Scan for the cell matching the given text and deliver its (X, Y) coordinate at center. 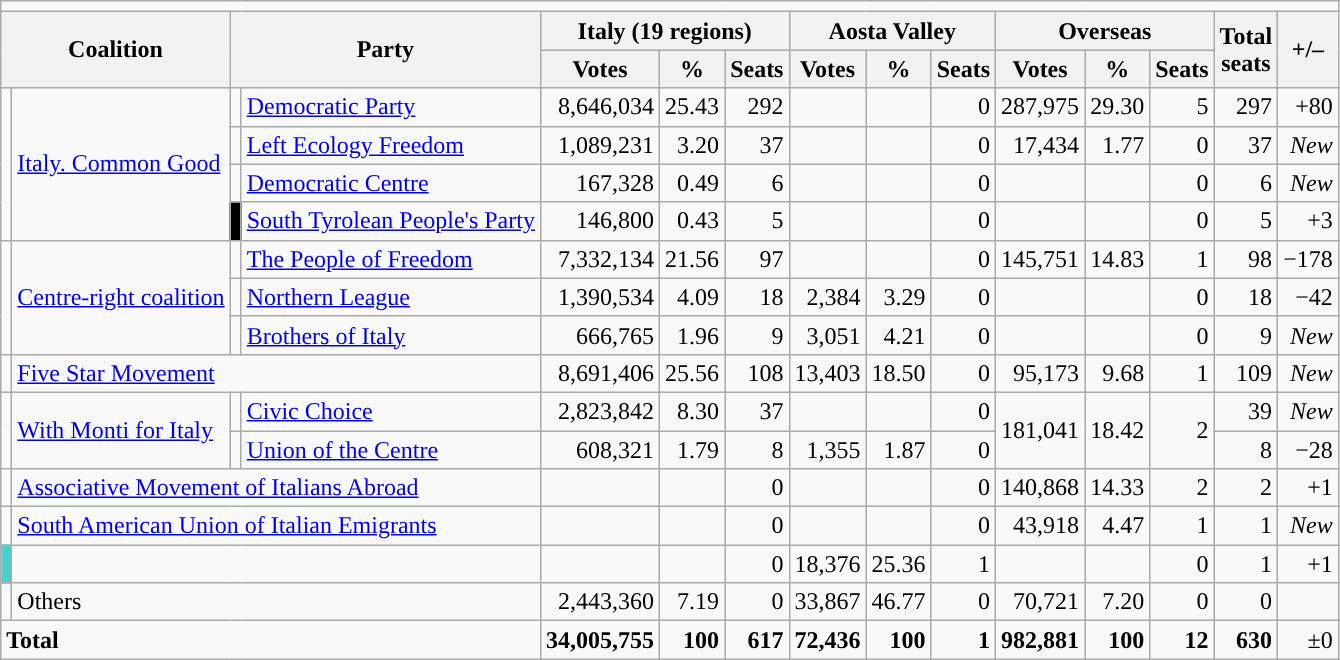
Democratic Centre (390, 183)
25.43 (692, 107)
25.56 (692, 373)
70,721 (1040, 602)
Overseas (1106, 31)
South Tyrolean People's Party (390, 221)
7,332,134 (600, 259)
Northern League (390, 297)
97 (757, 259)
9.68 (1118, 373)
0.43 (692, 221)
7.19 (692, 602)
With Monti for Italy (121, 430)
Party (385, 50)
1.96 (692, 335)
167,328 (600, 183)
2,443,360 (600, 602)
Brothers of Italy (390, 335)
Civic Choice (390, 411)
4.09 (692, 297)
1,355 (828, 449)
13,403 (828, 373)
8.30 (692, 411)
46.77 (898, 602)
+80 (1308, 107)
±0 (1308, 640)
Italy (19 regions) (664, 31)
21.56 (692, 259)
Associative Movement of Italians Abroad (276, 488)
Others (276, 602)
−28 (1308, 449)
Total seats (1246, 50)
−178 (1308, 259)
18.50 (898, 373)
1,089,231 (600, 145)
+/– (1308, 50)
4.47 (1118, 526)
630 (1246, 640)
297 (1246, 107)
3.29 (898, 297)
12 (1182, 640)
−42 (1308, 297)
+3 (1308, 221)
14.33 (1118, 488)
98 (1246, 259)
Italy. Common Good (121, 164)
17,434 (1040, 145)
72,436 (828, 640)
3,051 (828, 335)
39 (1246, 411)
34,005,755 (600, 640)
95,173 (1040, 373)
1.77 (1118, 145)
25.36 (898, 564)
1.87 (898, 449)
Coalition (116, 50)
18.42 (1118, 430)
Total (271, 640)
3.20 (692, 145)
South American Union of Italian Emigrants (276, 526)
982,881 (1040, 640)
1,390,534 (600, 297)
43,918 (1040, 526)
109 (1246, 373)
145,751 (1040, 259)
Union of the Centre (390, 449)
29.30 (1118, 107)
Left Ecology Freedom (390, 145)
Democratic Party (390, 107)
14.83 (1118, 259)
146,800 (600, 221)
292 (757, 107)
1.79 (692, 449)
33,867 (828, 602)
608,321 (600, 449)
0.49 (692, 183)
Aosta Valley (892, 31)
2,823,842 (600, 411)
18,376 (828, 564)
666,765 (600, 335)
140,868 (1040, 488)
Five Star Movement (276, 373)
4.21 (898, 335)
8,691,406 (600, 373)
2,384 (828, 297)
The People of Freedom (390, 259)
181,041 (1040, 430)
8,646,034 (600, 107)
108 (757, 373)
287,975 (1040, 107)
Centre-right coalition (121, 297)
617 (757, 640)
7.20 (1118, 602)
